Extract the (X, Y) coordinate from the center of the cell holding the provided text.  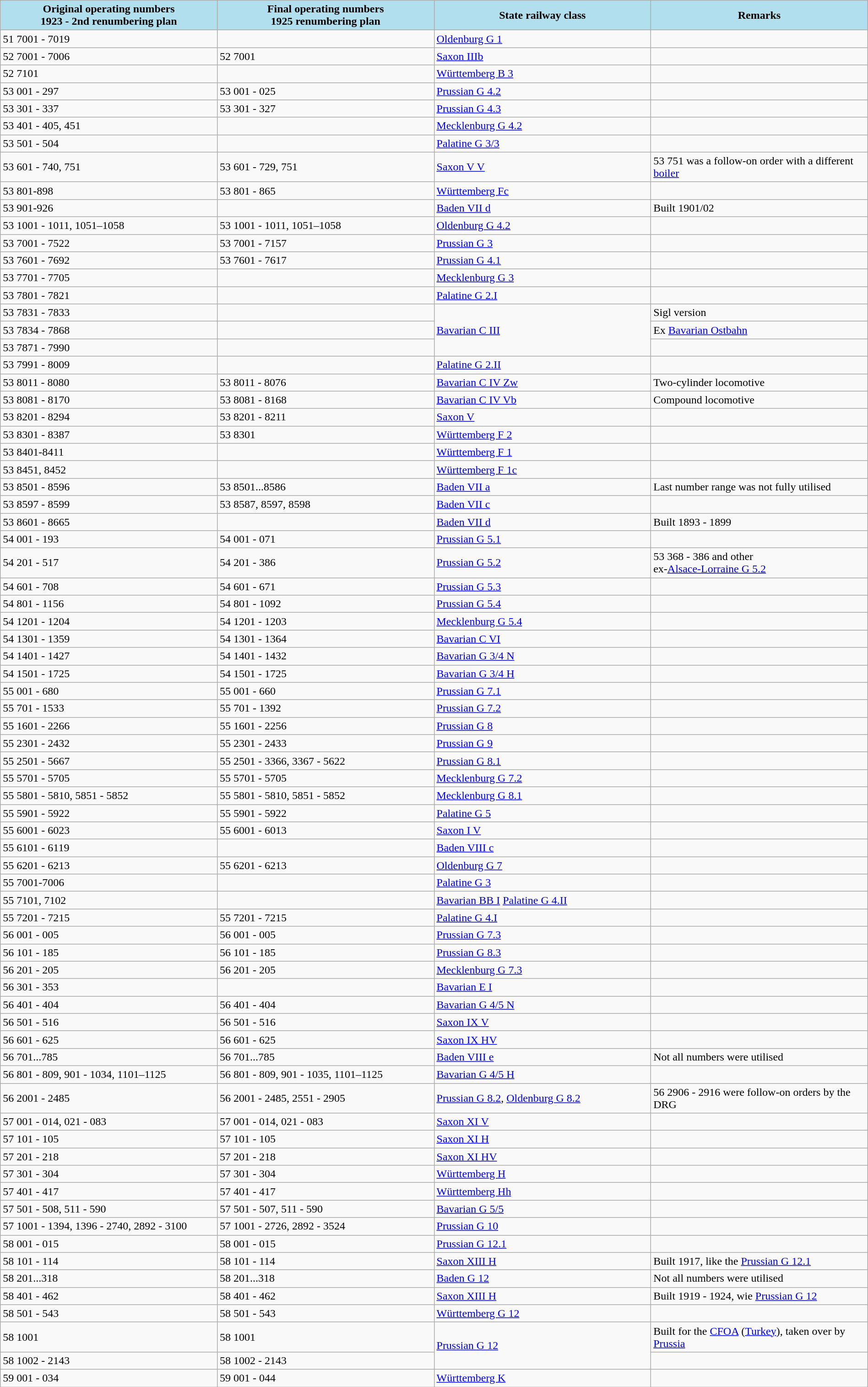
51 7001 - 7019 (109, 39)
Palatine G 2.II (542, 365)
Baden G 12 (542, 1278)
56 801 - 809, 901 - 1035, 1101–1125 (325, 1074)
Württemberg B 3 (542, 74)
Prussian G 8.2, Oldenburg G 8.2 (542, 1098)
Württemberg K (542, 1378)
Württemberg Fc (542, 190)
Bavarian G 5/5 (542, 1209)
57 1001 - 2726, 2892 - 3524 (325, 1226)
Built for the CFOA (Turkey), taken over by Prussia (759, 1337)
54 601 - 671 (325, 587)
Saxon IIIb (542, 56)
Original operating numbers 1923 - 2nd renumbering plan (109, 16)
Saxon I V (542, 831)
Prussian G 5.4 (542, 604)
Oldenburg G 4.2 (542, 225)
53 8501...8586 (325, 487)
Oldenburg G 1 (542, 39)
53 368 - 386 and other ex-Alsace-Lorraine G 5.2 (759, 563)
57 1001 - 1394, 1396 - 2740, 2892 - 3100 (109, 1226)
Palatine G 2.I (542, 295)
Bavarian G 3/4 H (542, 674)
Ex Bavarian Ostbahn (759, 330)
Bavarian C III (542, 330)
Bavarian C IV Zw (542, 382)
54 1301 - 1364 (325, 639)
55 6001 - 6023 (109, 831)
56 301 - 353 (109, 987)
Palatine G 5 (542, 813)
Prussian G 4.2 (542, 91)
53 601 - 740, 751 (109, 167)
Built 1901/02 (759, 208)
Bavarian BB I Palatine G 4.II (542, 900)
55 2301 - 2432 (109, 743)
54 1401 - 1432 (325, 656)
59 001 - 034 (109, 1378)
59 001 - 044 (325, 1378)
53 901-926 (109, 208)
53 301 - 327 (325, 109)
56 2906 - 2916 were follow-on orders by the DRG (759, 1098)
53 8587, 8597, 8598 (325, 504)
55 1601 - 2266 (109, 726)
53 8501 - 8596 (109, 487)
52 7001 - 7006 (109, 56)
54 601 - 708 (109, 587)
53 8201 - 8211 (325, 417)
Bavarian G 4/5 N (542, 1005)
53 001 - 025 (325, 91)
Mecklenburg G 8.1 (542, 795)
53 7001 - 7522 (109, 243)
Compound locomotive (759, 400)
Württemberg F 2 (542, 435)
53 7801 - 7821 (109, 295)
Württemberg Hh (542, 1191)
55 7101, 7102 (109, 900)
54 801 - 1092 (325, 604)
Prussian G 9 (542, 743)
Bavarian G 3/4 N (542, 656)
Prussian G 5.2 (542, 563)
Mecklenburg G 3 (542, 278)
53 8011 - 8080 (109, 382)
Bavarian C IV Vb (542, 400)
Prussian G 7.2 (542, 708)
53 8201 - 8294 (109, 417)
54 801 - 1156 (109, 604)
53 8451, 8452 (109, 469)
Württemberg H (542, 1174)
54 001 - 071 (325, 539)
Bavarian C VI (542, 639)
53 7991 - 8009 (109, 365)
53 8081 - 8168 (325, 400)
53 001 - 297 (109, 91)
Württemberg F 1c (542, 469)
53 7601 - 7692 (109, 261)
Mecklenburg G 7.2 (542, 778)
Saxon XI HV (542, 1157)
Built 1893 - 1899 (759, 522)
57 501 - 507, 511 - 590 (325, 1209)
54 1401 - 1427 (109, 656)
54 001 - 193 (109, 539)
55 2501 - 3366, 3367 - 5622 (325, 761)
Built 1919 - 1924, wie Prussian G 12 (759, 1296)
55 701 - 1533 (109, 708)
Remarks (759, 16)
Prussian G 12.1 (542, 1244)
55 2501 - 5667 (109, 761)
53 8081 - 8170 (109, 400)
Prussian G 10 (542, 1226)
54 1301 - 1359 (109, 639)
Saxon V V (542, 167)
53 7831 - 7833 (109, 313)
Prussian G 8.3 (542, 952)
54 1201 - 1203 (325, 621)
53 8401-8411 (109, 452)
57 501 - 508, 511 - 590 (109, 1209)
53 301 - 337 (109, 109)
Built 1917, like the Prussian G 12.1 (759, 1261)
Prussian G 12 (542, 1345)
Palatine G 3/3 (542, 143)
Sigl version (759, 313)
54 201 - 386 (325, 563)
53 8011 - 8076 (325, 382)
56 801 - 809, 901 - 1034, 1101–1125 (109, 1074)
53 401 - 405, 451 (109, 126)
Final operating numbers 1925 renumbering plan (325, 16)
Prussian G 7.3 (542, 935)
56 2001 - 2485, 2551 - 2905 (325, 1098)
Prussian G 4.3 (542, 109)
53 7601 - 7617 (325, 261)
Prussian G 5.1 (542, 539)
55 001 - 680 (109, 691)
55 6101 - 6119 (109, 848)
56 2001 - 2485 (109, 1098)
53 7701 - 7705 (109, 278)
52 7101 (109, 74)
Baden VII a (542, 487)
52 7001 (325, 56)
Palatine G 4.I (542, 918)
55 701 - 1392 (325, 708)
Prussian G 3 (542, 243)
Baden VIII c (542, 848)
Palatine G 3 (542, 883)
53 8301 - 8387 (109, 435)
Baden VIII e (542, 1057)
Prussian G 8.1 (542, 761)
Saxon V (542, 417)
55 001 - 660 (325, 691)
53 7871 - 7990 (109, 348)
54 1201 - 1204 (109, 621)
53 501 - 504 (109, 143)
53 8597 - 8599 (109, 504)
53 7001 - 7157 (325, 243)
Baden VII c (542, 504)
55 6001 - 6013 (325, 831)
Saxon IX V (542, 1022)
Württemberg F 1 (542, 452)
Last number range was not fully utilised (759, 487)
54 201 - 517 (109, 563)
53 751 was a follow-on order with a different boiler (759, 167)
53 801-898 (109, 190)
53 801 - 865 (325, 190)
55 7001-7006 (109, 883)
Oldenburg G 7 (542, 865)
State railway class (542, 16)
Prussian G 7.1 (542, 691)
Mecklenburg G 4.2 (542, 126)
Saxon XI H (542, 1139)
Prussian G 4.1 (542, 261)
Two-cylinder locomotive (759, 382)
Mecklenburg G 5.4 (542, 621)
Prussian G 5.3 (542, 587)
53 8301 (325, 435)
53 8601 - 8665 (109, 522)
Bavarian G 4/5 H (542, 1074)
Saxon IX HV (542, 1039)
Saxon XI V (542, 1122)
Prussian G 8 (542, 726)
Bavarian E I (542, 987)
55 2301 - 2433 (325, 743)
Mecklenburg G 7.3 (542, 970)
53 7834 - 7868 (109, 330)
Württemberg G 12 (542, 1313)
55 1601 - 2256 (325, 726)
53 601 - 729, 751 (325, 167)
